Capture the cell that displays the provided text and extract its (X, Y) central coordinate. 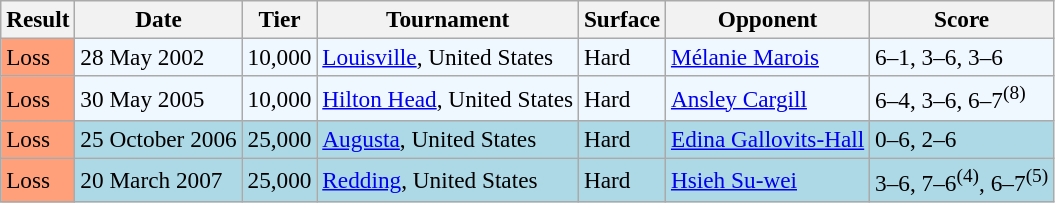
25 October 2006 (158, 139)
Louisville, United States (448, 57)
Hilton Head, United States (448, 98)
Mélanie Marois (768, 57)
28 May 2002 (158, 57)
3–6, 7–6(4), 6–7(5) (962, 180)
Result (38, 19)
Score (962, 19)
Hsieh Su-wei (768, 180)
Date (158, 19)
Tournament (448, 19)
Tier (280, 19)
30 May 2005 (158, 98)
Edina Gallovits-Hall (768, 139)
Augusta, United States (448, 139)
6–4, 3–6, 6–7(8) (962, 98)
0–6, 2–6 (962, 139)
Redding, United States (448, 180)
Ansley Cargill (768, 98)
20 March 2007 (158, 180)
Opponent (768, 19)
Surface (622, 19)
6–1, 3–6, 3–6 (962, 57)
